Return the [x, y] coordinate for the center point of the cell that contains the specified text.  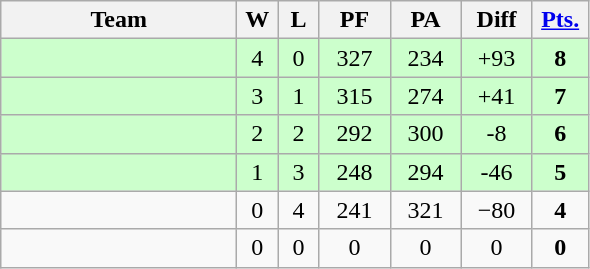
PA [426, 20]
8 [560, 58]
W [258, 20]
Team [119, 20]
PF [354, 20]
+93 [496, 58]
L [298, 20]
294 [426, 172]
292 [354, 134]
−80 [496, 210]
274 [426, 96]
315 [354, 96]
6 [560, 134]
+41 [496, 96]
5 [560, 172]
248 [354, 172]
321 [426, 210]
-46 [496, 172]
7 [560, 96]
241 [354, 210]
300 [426, 134]
Diff [496, 20]
327 [354, 58]
234 [426, 58]
-8 [496, 134]
Pts. [560, 20]
